Detect which cell encompasses the target text, then output its [X, Y] center coordinate. 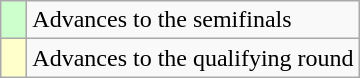
Advances to the qualifying round [193, 58]
Advances to the semifinals [193, 20]
